Output the [x, y] coordinate of the center of the cell containing the given text.  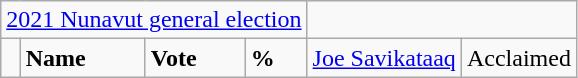
% [276, 58]
Acclaimed [518, 58]
Name [82, 58]
Vote [195, 58]
2021 Nunavut general election [154, 20]
Joe Savikataaq [384, 58]
